Extract the (X, Y) coordinate from the center of the cell holding the provided text.  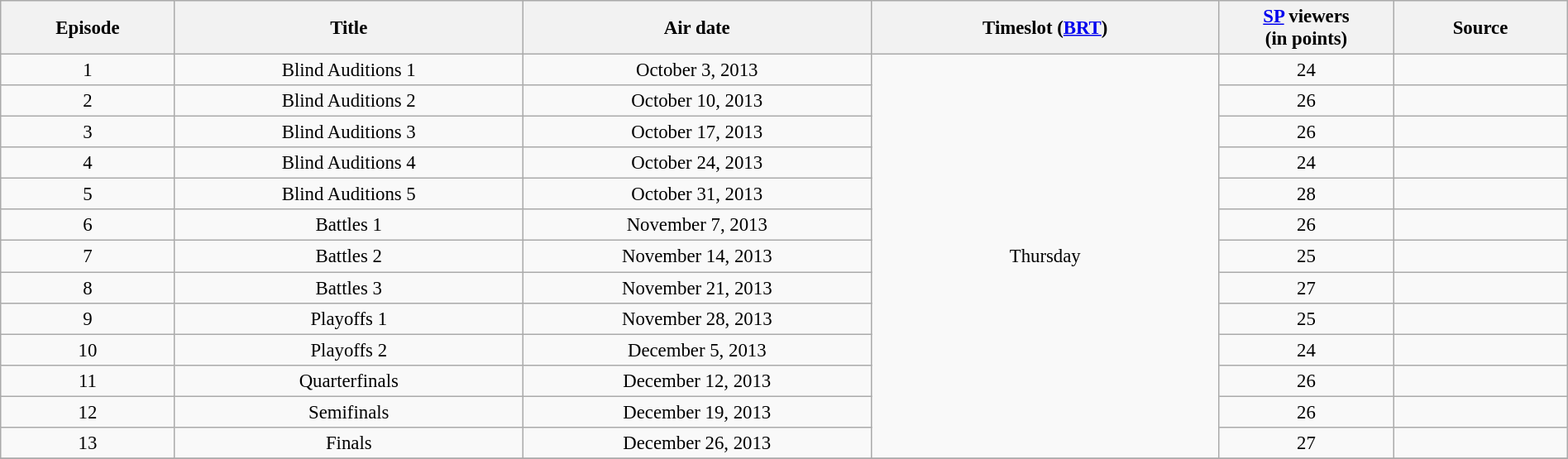
November 7, 2013 (696, 226)
Blind Auditions 3 (349, 132)
Air date (696, 28)
November 14, 2013 (696, 256)
Title (349, 28)
October 17, 2013 (696, 132)
Episode (88, 28)
Battles 2 (349, 256)
Finals (349, 443)
Timeslot (BRT) (1045, 28)
October 3, 2013 (696, 70)
Semifinals (349, 412)
10 (88, 350)
4 (88, 163)
Battles 1 (349, 226)
6 (88, 226)
Blind Auditions 5 (349, 194)
Battles 3 (349, 288)
November 28, 2013 (696, 318)
1 (88, 70)
2 (88, 101)
October 24, 2013 (696, 163)
Blind Auditions 1 (349, 70)
Playoffs 2 (349, 350)
December 26, 2013 (696, 443)
Quarterfinals (349, 380)
5 (88, 194)
December 5, 2013 (696, 350)
October 10, 2013 (696, 101)
Playoffs 1 (349, 318)
December 12, 2013 (696, 380)
7 (88, 256)
13 (88, 443)
Thursday (1045, 256)
28 (1306, 194)
Blind Auditions 2 (349, 101)
November 21, 2013 (696, 288)
12 (88, 412)
Source (1480, 28)
3 (88, 132)
SP viewers(in points) (1306, 28)
8 (88, 288)
9 (88, 318)
11 (88, 380)
Blind Auditions 4 (349, 163)
October 31, 2013 (696, 194)
December 19, 2013 (696, 412)
